Provide the (X, Y) coordinate of the cell's center where the given text is located.  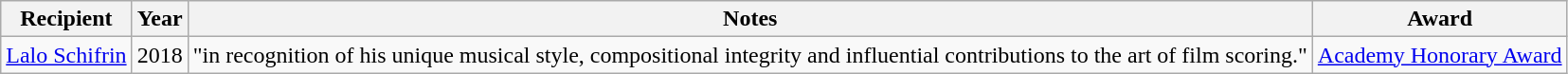
2018 (159, 55)
Year (159, 19)
Academy Honorary Award (1440, 55)
Recipient (66, 19)
Lalo Schifrin (66, 55)
Notes (750, 19)
Award (1440, 19)
"in recognition of his unique musical style, compositional integrity and influential contributions to the art of film scoring." (750, 55)
